Search for the cell housing the specified text and yield its [x, y] center coordinate. 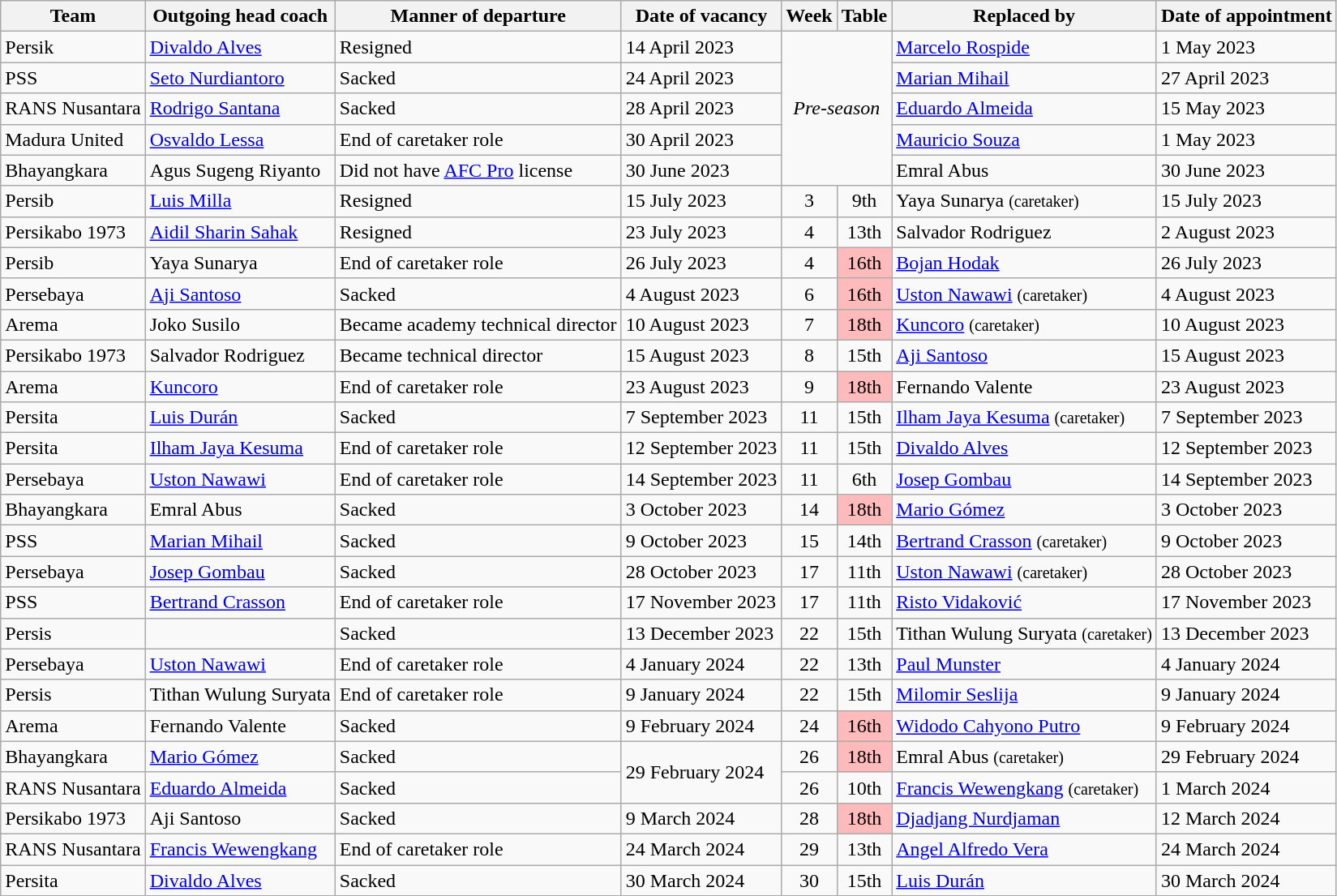
Francis Wewengkang [240, 849]
15 [809, 541]
Risto Vidaković [1025, 602]
Joko Susilo [240, 324]
Widodo Cahyono Putro [1025, 726]
Francis Wewengkang (caretaker) [1025, 787]
Djadjang Nurdjaman [1025, 818]
Table [864, 16]
Ilham Jaya Kesuma [240, 448]
Rodrigo Santana [240, 109]
Pre-season [837, 109]
Seto Nurdiantoro [240, 78]
Emral Abus (caretaker) [1025, 757]
Bertrand Crasson (caretaker) [1025, 541]
14 [809, 510]
3 [809, 201]
29 [809, 849]
Date of vacancy [701, 16]
9th [864, 201]
Became technical director [478, 355]
Team [73, 16]
Date of appointment [1246, 16]
8 [809, 355]
Tithan Wulung Suryata [240, 695]
1 March 2024 [1246, 787]
9 [809, 387]
Aidil Sharin Sahak [240, 232]
30 [809, 880]
30 April 2023 [701, 139]
2 August 2023 [1246, 232]
Outgoing head coach [240, 16]
Milomir Seslija [1025, 695]
Replaced by [1025, 16]
Mauricio Souza [1025, 139]
Yaya Sunarya (caretaker) [1025, 201]
9 March 2024 [701, 818]
Madura United [73, 139]
Yaya Sunarya [240, 263]
Bojan Hodak [1025, 263]
6th [864, 479]
Tithan Wulung Suryata (caretaker) [1025, 633]
6 [809, 294]
Paul Munster [1025, 664]
Kuncoro (caretaker) [1025, 324]
14th [864, 541]
Manner of departure [478, 16]
7 [809, 324]
Angel Alfredo Vera [1025, 849]
10th [864, 787]
28 [809, 818]
Did not have AFC Pro license [478, 170]
28 April 2023 [701, 109]
24 [809, 726]
Kuncoro [240, 387]
27 April 2023 [1246, 78]
Became academy technical director [478, 324]
Bertrand Crasson [240, 602]
15 May 2023 [1246, 109]
Marcelo Rospide [1025, 47]
Persik [73, 47]
12 March 2024 [1246, 818]
Agus Sugeng Riyanto [240, 170]
23 July 2023 [701, 232]
Week [809, 16]
14 April 2023 [701, 47]
Osvaldo Lessa [240, 139]
Ilham Jaya Kesuma (caretaker) [1025, 418]
Luis Milla [240, 201]
24 April 2023 [701, 78]
